Determine the [X, Y] coordinate at the center of the cell enclosing the given text.  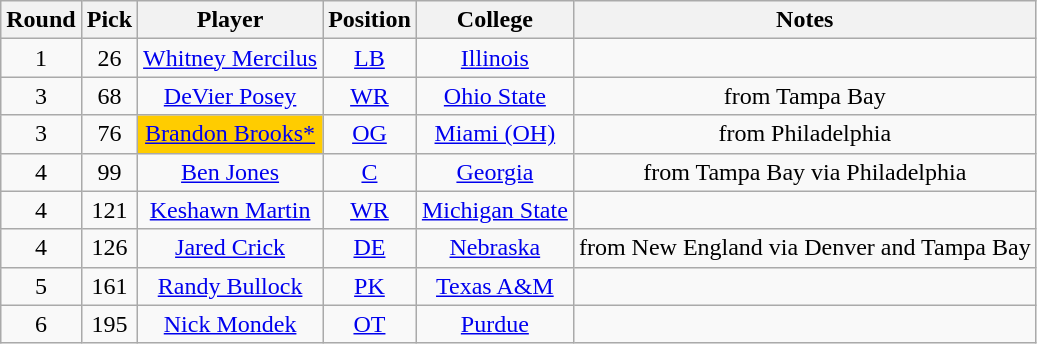
Player [230, 20]
126 [109, 248]
Brandon Brooks* [230, 134]
Jared Crick [230, 248]
Pick [109, 20]
Notes [804, 20]
Ben Jones [230, 172]
DeVier Posey [230, 96]
6 [41, 324]
26 [109, 58]
Whitney Mercilus [230, 58]
Georgia [494, 172]
Purdue [494, 324]
from Tampa Bay via Philadelphia [804, 172]
from Tampa Bay [804, 96]
Miami (OH) [494, 134]
Keshawn Martin [230, 210]
99 [109, 172]
195 [109, 324]
Illinois [494, 58]
Position [370, 20]
Michigan State [494, 210]
from New England via Denver and Tampa Bay [804, 248]
DE [370, 248]
College [494, 20]
LB [370, 58]
68 [109, 96]
C [370, 172]
121 [109, 210]
Nebraska [494, 248]
Ohio State [494, 96]
Nick Mondek [230, 324]
Round [41, 20]
OT [370, 324]
5 [41, 286]
PK [370, 286]
Texas A&M [494, 286]
from Philadelphia [804, 134]
OG [370, 134]
Randy Bullock [230, 286]
161 [109, 286]
76 [109, 134]
1 [41, 58]
